Detect which cell encompasses the target text, then output its [X, Y] center coordinate. 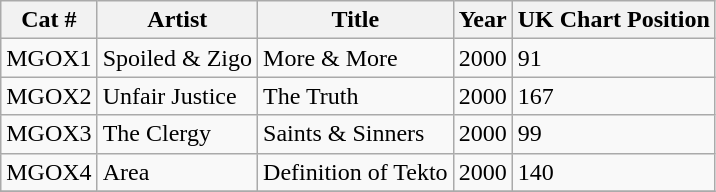
Area [177, 172]
91 [614, 58]
Definition of Tekto [356, 172]
MGOX1 [49, 58]
Year [482, 20]
Saints & Sinners [356, 134]
Unfair Justice [177, 96]
140 [614, 172]
The Truth [356, 96]
More & More [356, 58]
Artist [177, 20]
MGOX2 [49, 96]
UK Chart Position [614, 20]
MGOX3 [49, 134]
MGOX4 [49, 172]
Cat # [49, 20]
Spoiled & Zigo [177, 58]
167 [614, 96]
Title [356, 20]
99 [614, 134]
The Clergy [177, 134]
